Capture the cell that displays the provided text and extract its [x, y] central coordinate. 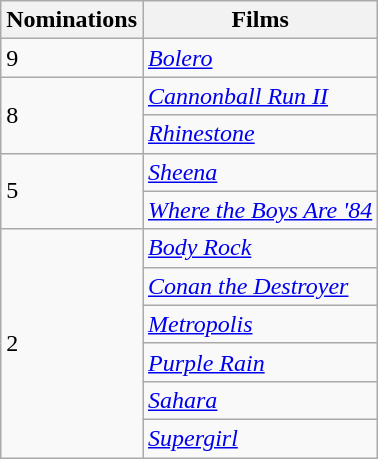
Sahara [260, 400]
Cannonball Run II [260, 96]
Conan the Destroyer [260, 286]
Sheena [260, 172]
2 [72, 343]
Where the Boys Are '84 [260, 210]
Films [260, 20]
Nominations [72, 20]
Metropolis [260, 324]
Purple Rain [260, 362]
Body Rock [260, 248]
8 [72, 115]
5 [72, 191]
9 [72, 58]
Rhinestone [260, 134]
Supergirl [260, 438]
Bolero [260, 58]
